From the cell containing the given text, extract its center point as [X, Y] coordinate. 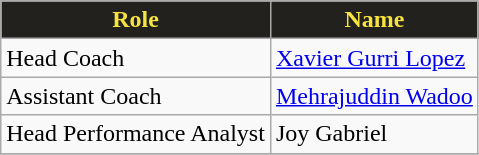
Joy Gabriel [374, 134]
Xavier Gurri Lopez [374, 58]
Role [136, 20]
Head Coach [136, 58]
Mehrajuddin Wadoo [374, 96]
Head Performance Analyst [136, 134]
Name [374, 20]
Assistant Coach [136, 96]
